Locate the cell with the specified text and output its [X, Y] center coordinate. 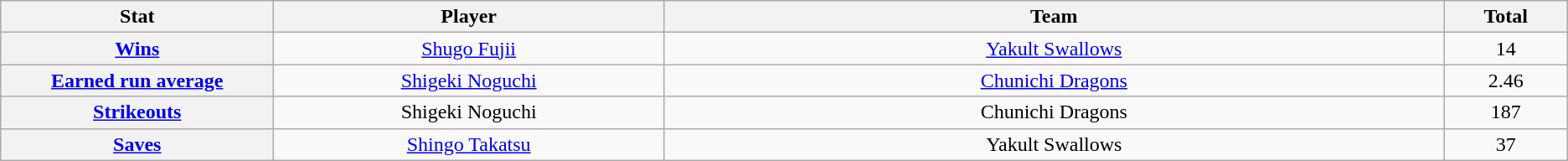
14 [1506, 49]
Total [1506, 17]
Team [1055, 17]
Earned run average [137, 80]
37 [1506, 144]
Player [469, 17]
187 [1506, 112]
2.46 [1506, 80]
Shingo Takatsu [469, 144]
Wins [137, 49]
Strikeouts [137, 112]
Shugo Fujii [469, 49]
Saves [137, 144]
Stat [137, 17]
